From the cell containing the given text, extract its center point as (X, Y) coordinate. 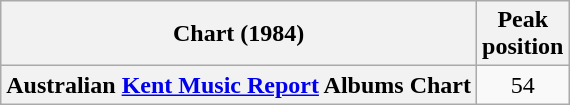
Australian Kent Music Report Albums Chart (239, 85)
Peakposition (523, 34)
Chart (1984) (239, 34)
54 (523, 85)
